Return the [x, y] coordinate for the center point of the cell that contains the specified text.  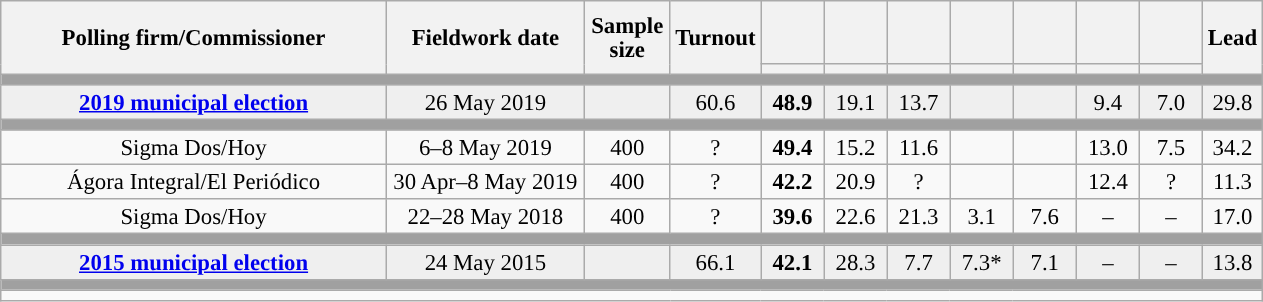
34.2 [1232, 148]
22.6 [856, 218]
42.1 [792, 262]
19.1 [856, 102]
6–8 May 2019 [485, 148]
29.8 [1232, 102]
Sample size [627, 38]
3.1 [982, 218]
11.6 [918, 148]
42.2 [792, 182]
13.7 [918, 102]
Turnout [716, 38]
7.5 [1170, 148]
7.7 [918, 262]
26 May 2019 [485, 102]
49.4 [792, 148]
2019 municipal election [194, 102]
7.3* [982, 262]
20.9 [856, 182]
7.0 [1170, 102]
24 May 2015 [485, 262]
Polling firm/Commissioner [194, 38]
7.1 [1044, 262]
22–28 May 2018 [485, 218]
13.8 [1232, 262]
48.9 [792, 102]
30 Apr–8 May 2019 [485, 182]
17.0 [1232, 218]
60.6 [716, 102]
28.3 [856, 262]
66.1 [716, 262]
12.4 [1108, 182]
Lead [1232, 38]
39.6 [792, 218]
21.3 [918, 218]
13.0 [1108, 148]
15.2 [856, 148]
2015 municipal election [194, 262]
7.6 [1044, 218]
Fieldwork date [485, 38]
Ágora Integral/El Periódico [194, 182]
9.4 [1108, 102]
11.3 [1232, 182]
